Determine the [X, Y] coordinate at the center of the cell enclosing the given text.  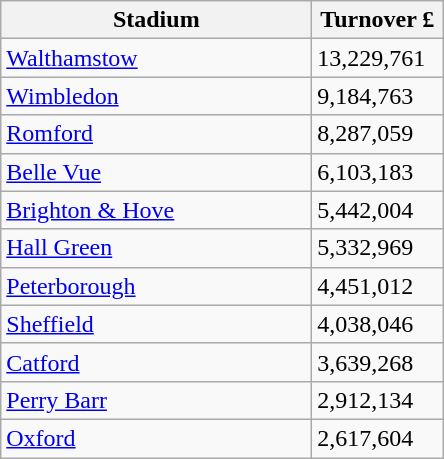
Wimbledon [156, 96]
Perry Barr [156, 400]
5,442,004 [378, 210]
Sheffield [156, 324]
9,184,763 [378, 96]
4,038,046 [378, 324]
Hall Green [156, 248]
2,912,134 [378, 400]
13,229,761 [378, 58]
Catford [156, 362]
6,103,183 [378, 172]
2,617,604 [378, 438]
Stadium [156, 20]
8,287,059 [378, 134]
Turnover £ [378, 20]
4,451,012 [378, 286]
5,332,969 [378, 248]
Brighton & Hove [156, 210]
3,639,268 [378, 362]
Walthamstow [156, 58]
Romford [156, 134]
Peterborough [156, 286]
Belle Vue [156, 172]
Oxford [156, 438]
